Identify which cell holds the provided text, then report its [X, Y] central coordinate. 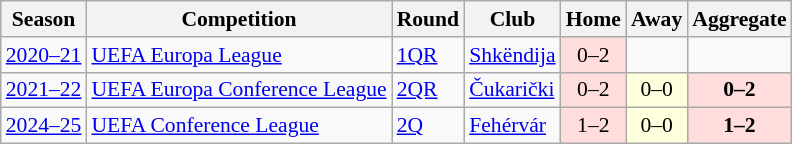
Čukarički [512, 90]
Shkëndija [512, 55]
2QR [428, 90]
Aggregate [739, 19]
Fehérvár [512, 126]
Season [44, 19]
2024–25 [44, 126]
1QR [428, 55]
UEFA Europa Conference League [238, 90]
Club [512, 19]
2Q [428, 126]
Away [656, 19]
Round [428, 19]
2021–22 [44, 90]
2020–21 [44, 55]
Home [594, 19]
UEFA Conference League [238, 126]
Competition [238, 19]
UEFA Europa League [238, 55]
